Locate the cell with the specified text and output its (x, y) center coordinate. 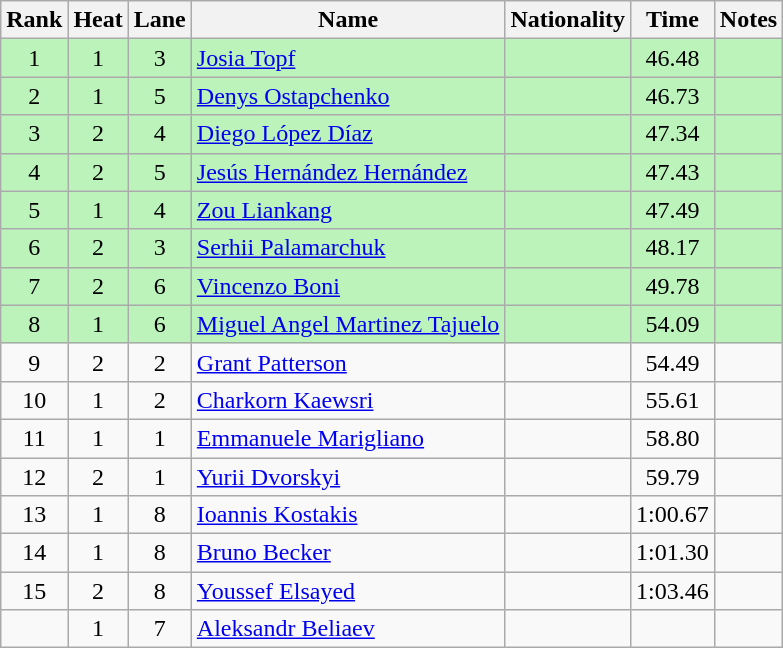
54.49 (673, 362)
46.73 (673, 96)
Josia Topf (348, 58)
Grant Patterson (348, 362)
47.43 (673, 172)
Time (673, 20)
Nationality (568, 20)
Miguel Angel Martinez Tajuelo (348, 324)
9 (34, 362)
Yurii Dvorskyi (348, 477)
47.49 (673, 210)
Jesús Hernández Hernández (348, 172)
Lane (160, 20)
Rank (34, 20)
58.80 (673, 438)
Zou Liankang (348, 210)
Aleksandr Beliaev (348, 629)
Vincenzo Boni (348, 286)
55.61 (673, 400)
48.17 (673, 248)
1:00.67 (673, 515)
10 (34, 400)
1:01.30 (673, 553)
Heat (98, 20)
14 (34, 553)
15 (34, 591)
Youssef Elsayed (348, 591)
Ioannis Kostakis (348, 515)
12 (34, 477)
Denys Ostapchenko (348, 96)
Charkorn Kaewsri (348, 400)
Name (348, 20)
46.48 (673, 58)
47.34 (673, 134)
Bruno Becker (348, 553)
1:03.46 (673, 591)
Serhii Palamarchuk (348, 248)
11 (34, 438)
Notes (748, 20)
Diego López Díaz (348, 134)
49.78 (673, 286)
59.79 (673, 477)
54.09 (673, 324)
13 (34, 515)
Emmanuele Marigliano (348, 438)
